Return (X, Y) of the center of cell containing provided text 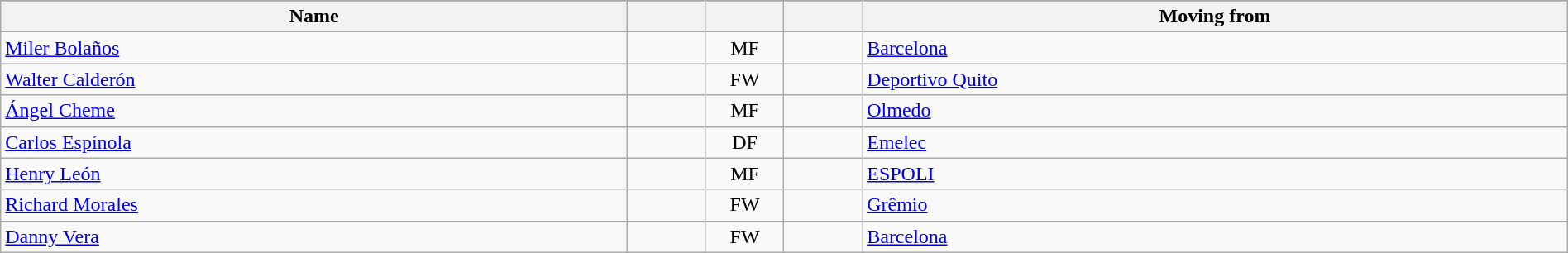
Henry León (314, 174)
Olmedo (1216, 111)
Richard Morales (314, 205)
Walter Calderón (314, 79)
Ángel Cheme (314, 111)
Danny Vera (314, 236)
ESPOLI (1216, 174)
Deportivo Quito (1216, 79)
Carlos Espínola (314, 142)
Grêmio (1216, 205)
Name (314, 17)
Miler Bolaños (314, 48)
Moving from (1216, 17)
DF (744, 142)
Emelec (1216, 142)
